Determine the (x, y) coordinate at the center of the cell enclosing the given text.  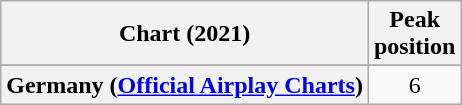
6 (414, 85)
Germany (Official Airplay Charts) (185, 85)
Peakposition (414, 34)
Chart (2021) (185, 34)
